Detect which cell encompasses the target text, then output its [X, Y] center coordinate. 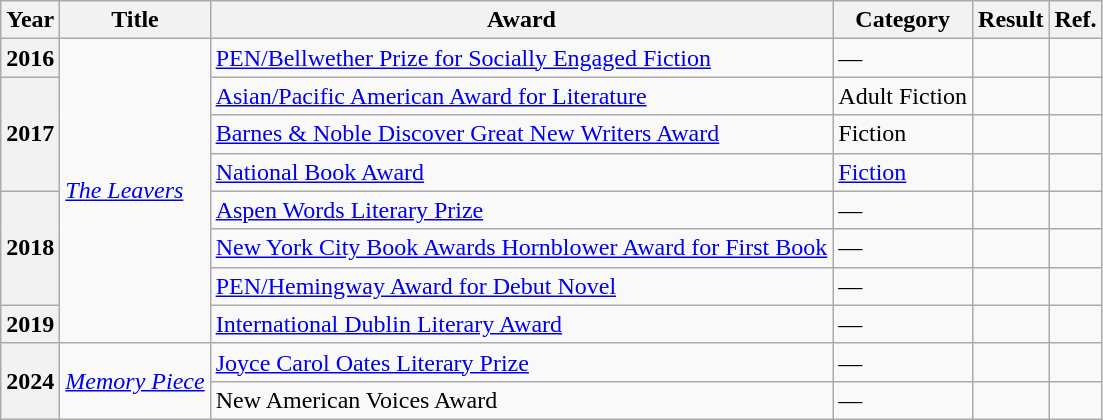
Title [135, 20]
Barnes & Noble Discover Great New Writers Award [522, 134]
2019 [30, 324]
International Dublin Literary Award [522, 324]
PEN/Bellwether Prize for Socially Engaged Fiction [522, 58]
Asian/Pacific American Award for Literature [522, 96]
2017 [30, 134]
Result [1011, 20]
2024 [30, 381]
2018 [30, 248]
Ref. [1076, 20]
New York City Book Awards Hornblower Award for First Book [522, 248]
Award [522, 20]
Adult Fiction [903, 96]
Joyce Carol Oates Literary Prize [522, 362]
Aspen Words Literary Prize [522, 210]
PEN/Hemingway Award for Debut Novel [522, 286]
Year [30, 20]
National Book Award [522, 172]
New American Voices Award [522, 400]
2016 [30, 58]
The Leavers [135, 191]
Category [903, 20]
Memory Piece [135, 381]
